For the text-containing cell, return its midpoint in (X, Y) coordinate format. 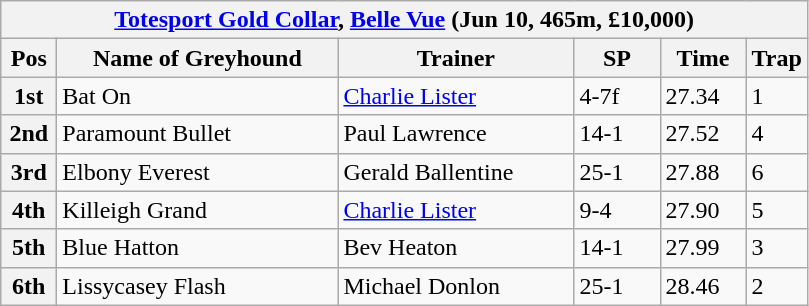
Name of Greyhound (198, 58)
Elbony Everest (198, 172)
2nd (29, 134)
5 (776, 210)
Totesport Gold Collar, Belle Vue (Jun 10, 465m, £10,000) (404, 20)
Trap (776, 58)
27.88 (703, 172)
3rd (29, 172)
Bev Heaton (456, 248)
Paul Lawrence (456, 134)
Lissycasey Flash (198, 286)
Bat On (198, 96)
6 (776, 172)
27.99 (703, 248)
27.90 (703, 210)
3 (776, 248)
4-7f (617, 96)
1st (29, 96)
6th (29, 286)
Blue Hatton (198, 248)
Gerald Ballentine (456, 172)
5th (29, 248)
Killeigh Grand (198, 210)
Trainer (456, 58)
1 (776, 96)
Paramount Bullet (198, 134)
4th (29, 210)
Time (703, 58)
27.34 (703, 96)
Pos (29, 58)
28.46 (703, 286)
4 (776, 134)
27.52 (703, 134)
Michael Donlon (456, 286)
2 (776, 286)
9-4 (617, 210)
SP (617, 58)
